Return (x, y) of the center of cell containing provided text 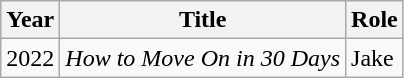
Jake (375, 58)
Role (375, 20)
How to Move On in 30 Days (203, 58)
Year (30, 20)
Title (203, 20)
2022 (30, 58)
